Identify which cell holds the provided text, then report its (x, y) central coordinate. 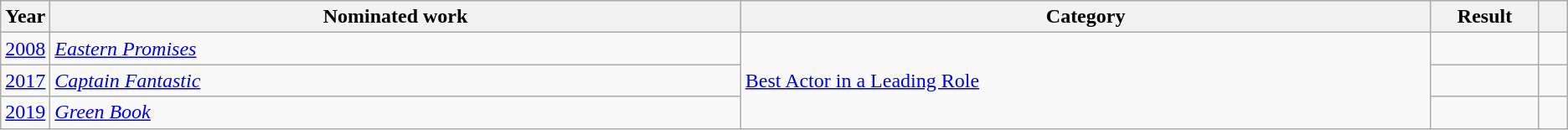
Year (25, 17)
Eastern Promises (395, 49)
Captain Fantastic (395, 81)
Nominated work (395, 17)
Green Book (395, 112)
2008 (25, 49)
Best Actor in a Leading Role (1086, 81)
Category (1086, 17)
2019 (25, 112)
Result (1484, 17)
2017 (25, 81)
